Determine the (x, y) coordinate at the center of the cell enclosing the given text.  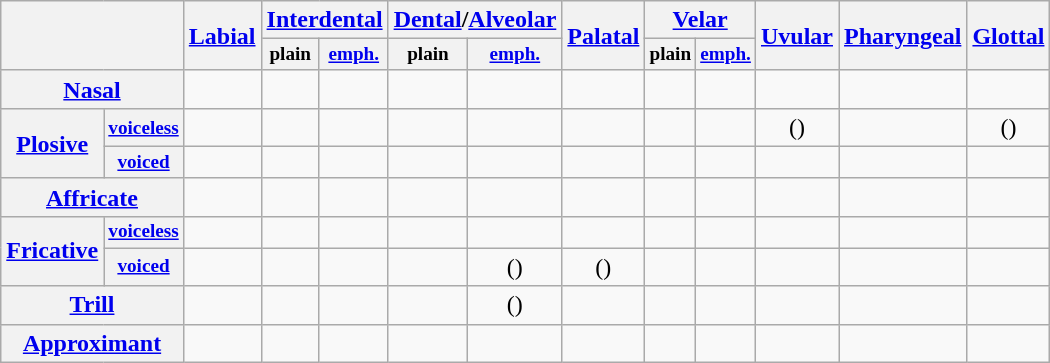
Labial (222, 36)
Interdental (324, 20)
Fricative (52, 251)
Trill (92, 305)
Uvular (796, 36)
Velar (700, 20)
Plosive (52, 144)
Pharyngeal (903, 36)
Nasal (92, 89)
Dental/Alveolar (475, 20)
Affricate (92, 197)
Glottal (1008, 36)
Palatal (604, 36)
Approximant (92, 343)
